Return the (X, Y) coordinate for the center point of the cell that contains the specified text.  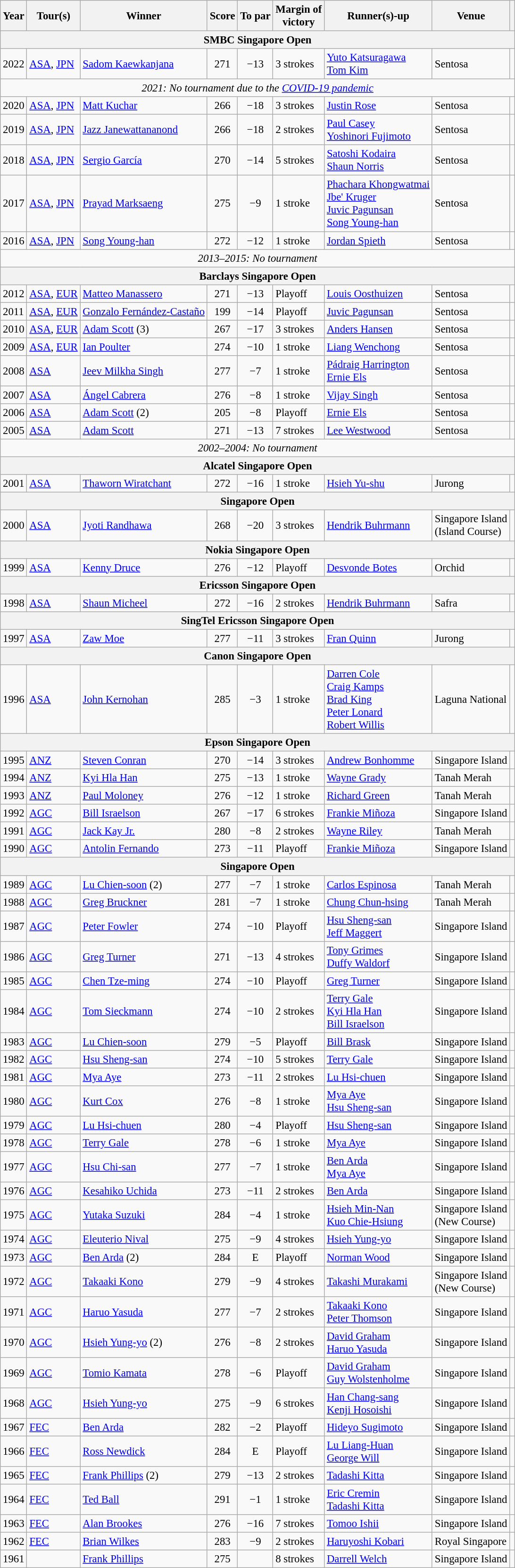
Richard Green (378, 796)
Yuto Katsuragawa Tom Kim (378, 64)
Vijay Singh (378, 395)
Ross Newdick (143, 1451)
−3 (256, 699)
Ángel Cabrera (143, 395)
Adam Scott (2) (143, 413)
2019 (14, 130)
−20 (256, 525)
Steven Conran (143, 760)
Norman Wood (378, 1257)
1972 (14, 1281)
Matt Kuchar (143, 106)
2012 (14, 293)
2010 (14, 329)
2002–2004: No tournament (257, 448)
281 (223, 902)
Matteo Manassero (143, 293)
1983 (14, 1042)
1969 (14, 1373)
2018 (14, 160)
1990 (14, 849)
8 strokes (299, 1559)
Desvonde Botes (378, 567)
Frank Phillips (2) (143, 1476)
Carlos Espinosa (378, 884)
2007 (14, 395)
2016 (14, 241)
Jordan Spieth (378, 241)
1980 (14, 1101)
Lu Liang-Huan George Will (378, 1451)
Sadom Kaewkanjana (143, 64)
Takaaki Kono (143, 1281)
Greg Bruckner (143, 902)
Royal Singapore (471, 1542)
285 (223, 699)
David Graham Guy Wolstenholme (378, 1373)
Wayne Grady (378, 778)
Paul Casey Yoshinori Fujimoto (378, 130)
1967 (14, 1427)
1964 (14, 1500)
Andrew Bonhomme (378, 760)
1991 (14, 831)
Lu Chien-soon (2) (143, 884)
Justin Rose (378, 106)
Ian Poulter (143, 347)
2022 (14, 64)
1978 (14, 1143)
1993 (14, 796)
1985 (14, 981)
Mya Aye Hsu Sheng-san (378, 1101)
2006 (14, 413)
−1 (256, 1500)
Laguna National (471, 699)
Nokia Singapore Open (257, 550)
2013–2015: No tournament (257, 258)
Winner (143, 16)
282 (223, 1427)
Jazz Janewattananond (143, 130)
Singapore Island(Island Course) (471, 525)
Hsieh Min-Nan Kuo Chie-Hsiung (378, 1215)
1961 (14, 1559)
Kenny Druce (143, 567)
1963 (14, 1524)
Phachara Khongwatmai Jbe' Kruger Juvic Pagunsan Song Young-han (378, 204)
Orchid (471, 567)
1977 (14, 1167)
−5 (256, 1042)
Sergio García (143, 160)
Adam Scott (143, 431)
SMBC Singapore Open (257, 40)
Takaaki Kono Peter Thomson (378, 1311)
1995 (14, 760)
Score (223, 16)
Lu Chien-soon (143, 1042)
Kesahiko Uchida (143, 1191)
Tom Sieckmann (143, 1011)
1974 (14, 1240)
Paul Moloney (143, 796)
To par (256, 16)
Ben Arda Mya Aye (378, 1167)
Alan Brookes (143, 1524)
2001 (14, 484)
2020 (14, 106)
Hideyo Sugimoto (378, 1427)
Hsieh Yung-yo (2) (143, 1343)
1973 (14, 1257)
1986 (14, 957)
1989 (14, 884)
SingTel Ericsson Singapore Open (257, 621)
1999 (14, 567)
1965 (14, 1476)
Kurt Cox (143, 1101)
Louis Oosthuizen (378, 293)
Jyoti Randhawa (143, 525)
Jeev Milkha Singh (143, 371)
205 (223, 413)
Chung Chun-hsing (378, 902)
Lee Westwood (378, 431)
Prayad Marksaeng (143, 204)
1992 (14, 813)
Fran Quinn (378, 638)
Shaun Micheel (143, 603)
Zaw Moe (143, 638)
1975 (14, 1215)
Ericsson Singapore Open (257, 585)
Year (14, 16)
2005 (14, 431)
Tour(s) (54, 16)
291 (223, 1500)
Yutaka Suzuki (143, 1215)
Jack Kay Jr. (143, 831)
1971 (14, 1311)
Gonzalo Fernández-Castaño (143, 311)
Wayne Riley (378, 831)
Alcatel Singapore Open (257, 466)
2011 (14, 311)
Peter Fowler (143, 926)
1970 (14, 1343)
Juvic Pagunsan (378, 311)
Margin ofvictory (299, 16)
1982 (14, 1059)
1987 (14, 926)
Tomoo Ishii (378, 1524)
199 (223, 311)
1997 (14, 638)
Eleuterio Nival (143, 1240)
Darrell Welch (378, 1559)
Barclays Singapore Open (257, 276)
Song Young-han (143, 241)
Frank Phillips (143, 1559)
2000 (14, 525)
Tadashi Kitta (378, 1476)
1962 (14, 1542)
1981 (14, 1077)
Tony Grimes Duffy Waldorf (378, 957)
Haruyoshi Kobari (378, 1542)
1994 (14, 778)
Hsieh Yu-shu (378, 484)
1976 (14, 1191)
Anders Hansen (378, 329)
2009 (14, 347)
Ernie Els (378, 413)
2021: No tournament due to the COVID-19 pandemic (257, 88)
Runner(s)-up (378, 16)
2008 (14, 371)
1996 (14, 699)
1984 (14, 1011)
Chen Tze-ming (143, 981)
Haruo Yasuda (143, 1311)
1968 (14, 1403)
Terry Gale Kyi Hla Han Bill Israelson (378, 1011)
Adam Scott (3) (143, 329)
Satoshi Kodaira Shaun Norris (378, 160)
1966 (14, 1451)
John Kernohan (143, 699)
Canon Singapore Open (257, 656)
Eric Cremin Tadashi Kitta (378, 1500)
1979 (14, 1126)
Thaworn Wiratchant (143, 484)
Venue (471, 16)
Pádraig Harrington Ernie Els (378, 371)
Tomio Kamata (143, 1373)
Liang Wenchong (378, 347)
Bill Brask (378, 1042)
Antolin Fernando (143, 849)
2017 (14, 204)
Ben Arda (2) (143, 1257)
Safra (471, 603)
Ted Ball (143, 1500)
Han Chang-sang Kenji Hosoishi (378, 1403)
283 (223, 1542)
Brian Wilkes (143, 1542)
David Graham Haruo Yasuda (378, 1343)
268 (223, 525)
−2 (256, 1427)
Darren Cole Craig Kamps Brad King Peter Lonard Robert Willis (378, 699)
Hsu Chi-san (143, 1167)
Hsu Sheng-san Jeff Maggert (378, 926)
1988 (14, 902)
Epson Singapore Open (257, 742)
1998 (14, 603)
Kyi Hla Han (143, 778)
Takashi Murakami (378, 1281)
Bill Israelson (143, 813)
